Extract the (x, y) coordinate from the center of the cell holding the provided text.  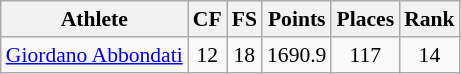
CF (208, 19)
Places (365, 19)
Athlete (94, 19)
Points (296, 19)
1690.9 (296, 55)
14 (430, 55)
117 (365, 55)
Rank (430, 19)
FS (244, 19)
12 (208, 55)
18 (244, 55)
Giordano Abbondati (94, 55)
